Search for the cell housing the specified text and yield its (X, Y) center coordinate. 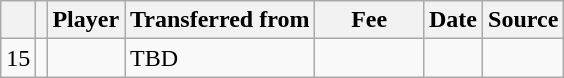
TBD (220, 58)
Date (452, 20)
Fee (370, 20)
15 (18, 58)
Source (524, 20)
Transferred from (220, 20)
Player (86, 20)
